Capture the cell that displays the provided text and extract its (X, Y) central coordinate. 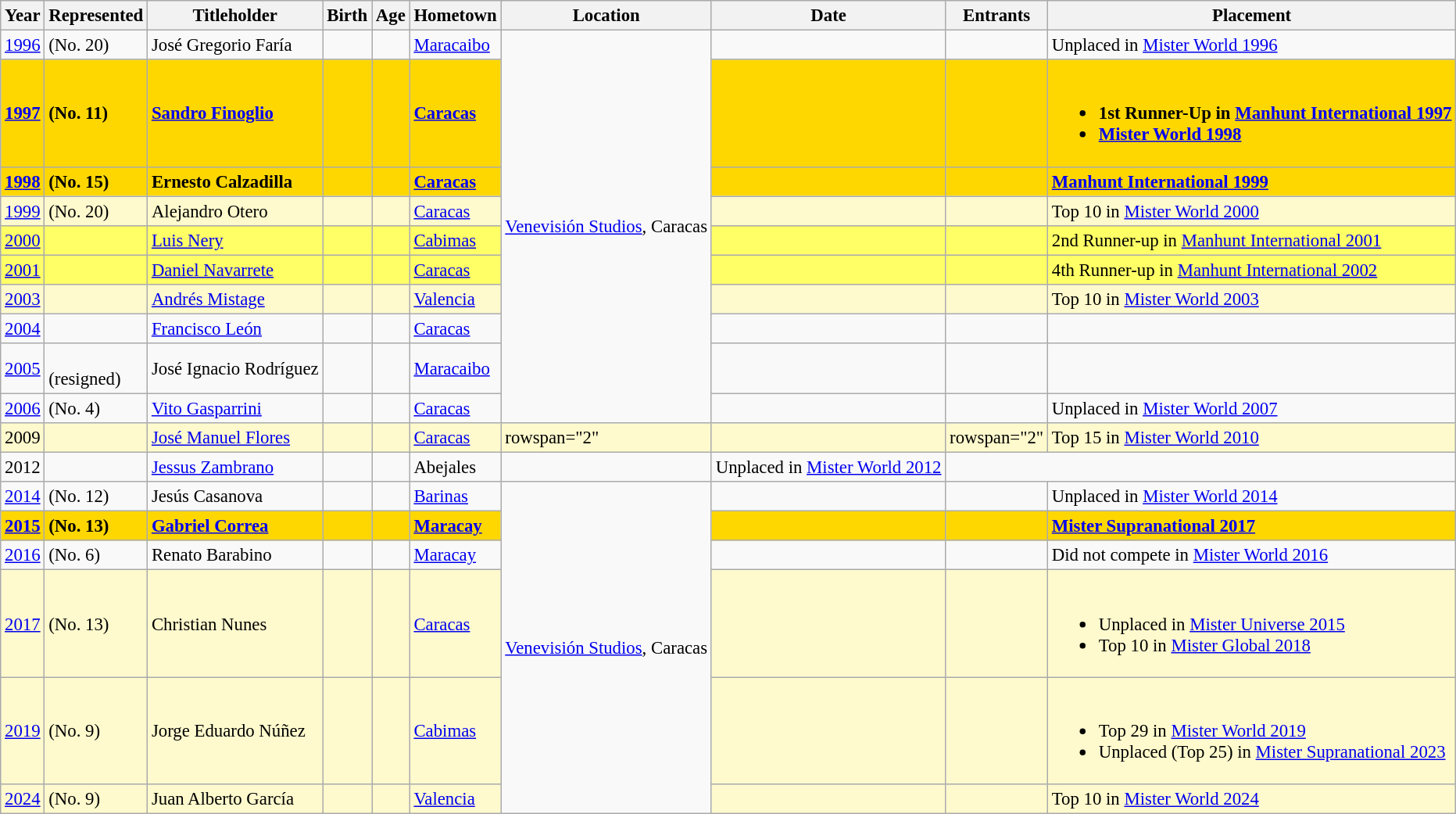
Top 15 in Mister World 2010 (1251, 438)
2019 (23, 730)
Unplaced in Mister World 2014 (1251, 497)
Jessus Zambrano (235, 468)
2000 (23, 240)
Age (391, 16)
2005 (23, 369)
1996 (23, 45)
José Manuel Flores (235, 438)
1st Runner-Up in Manhunt International 1997Mister World 1998 (1251, 113)
Top 10 in Mister World 2000 (1251, 211)
Manhunt International 1999 (1251, 181)
(No. 4) (96, 408)
(No. 15) (96, 181)
Barinas (455, 497)
1998 (23, 181)
2001 (23, 270)
Location (606, 16)
Unplaced in Mister Universe 2015Top 10 in Mister Global 2018 (1251, 624)
(No. 12) (96, 497)
(No. 6) (96, 555)
Christian Nunes (235, 624)
Daniel Navarrete (235, 270)
José Ignacio Rodríguez (235, 369)
2nd Runner-up in Manhunt International 2001 (1251, 240)
2006 (23, 408)
Francisco León (235, 328)
Alejandro Otero (235, 211)
2009 (23, 438)
(No. 11) (96, 113)
Unplaced in Mister World 2012 (828, 468)
José Gregorio Faría (235, 45)
2015 (23, 526)
Jesús Casanova (235, 497)
Top 29 in Mister World 2019Unplaced (Top 25) in Mister Supranational 2023 (1251, 730)
Top 10 in Mister World 2003 (1251, 299)
Did not compete in Mister World 2016 (1251, 555)
Andrés Mistage (235, 299)
Unplaced in Mister World 2007 (1251, 408)
2003 (23, 299)
2004 (23, 328)
2017 (23, 624)
2014 (23, 497)
Abejales (455, 468)
Unplaced in Mister World 1996 (1251, 45)
Renato Barabino (235, 555)
Year (23, 16)
1997 (23, 113)
Represented (96, 16)
2012 (23, 468)
Sandro Finoglio (235, 113)
(resigned) (96, 369)
Titleholder (235, 16)
Hometown (455, 16)
Date (828, 16)
Jorge Eduardo Núñez (235, 730)
Placement (1251, 16)
Top 10 in Mister World 2024 (1251, 799)
2016 (23, 555)
Entrants (997, 16)
Vito Gasparrini (235, 408)
Birth (347, 16)
Ernesto Calzadilla (235, 181)
Mister Supranational 2017 (1251, 526)
Gabriel Correa (235, 526)
Juan Alberto García (235, 799)
Luis Nery (235, 240)
4th Runner-up in Manhunt International 2002 (1251, 270)
1999 (23, 211)
2024 (23, 799)
